From the cell containing the given text, extract its center point as (x, y) coordinate. 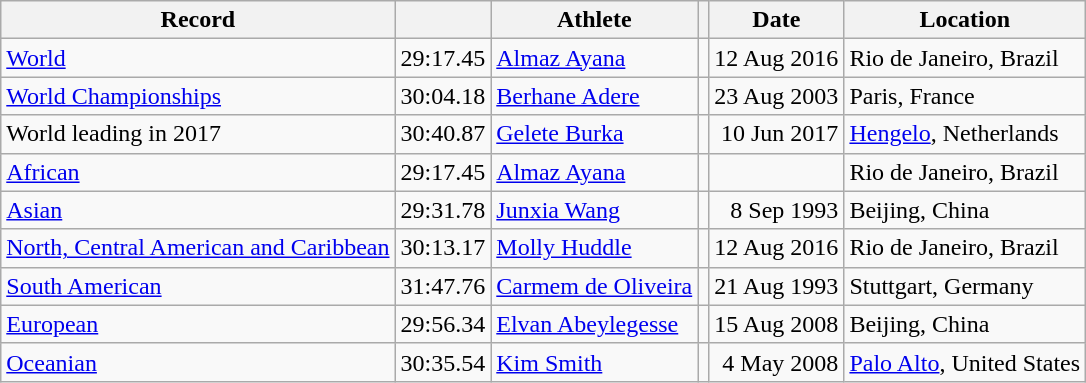
Record (198, 20)
30:35.54 (443, 362)
European (198, 324)
Elvan Abeylegesse (594, 324)
Berhane Adere (594, 96)
30:13.17 (443, 248)
Oceanian (198, 362)
10 Jun 2017 (776, 134)
29:31.78 (443, 210)
30:40.87 (443, 134)
Location (965, 20)
Date (776, 20)
World leading in 2017 (198, 134)
8 Sep 1993 (776, 210)
30:04.18 (443, 96)
15 Aug 2008 (776, 324)
21 Aug 1993 (776, 286)
Athlete (594, 20)
Paris, France (965, 96)
Kim Smith (594, 362)
South American (198, 286)
North, Central American and Caribbean (198, 248)
Asian (198, 210)
World (198, 58)
Molly Huddle (594, 248)
Junxia Wang (594, 210)
Stuttgart, Germany (965, 286)
23 Aug 2003 (776, 96)
Palo Alto, United States (965, 362)
Carmem de Oliveira (594, 286)
African (198, 172)
31:47.76 (443, 286)
4 May 2008 (776, 362)
29:56.34 (443, 324)
World Championships (198, 96)
Hengelo, Netherlands (965, 134)
Gelete Burka (594, 134)
